Locate the cell with the specified text and output its [x, y] center coordinate. 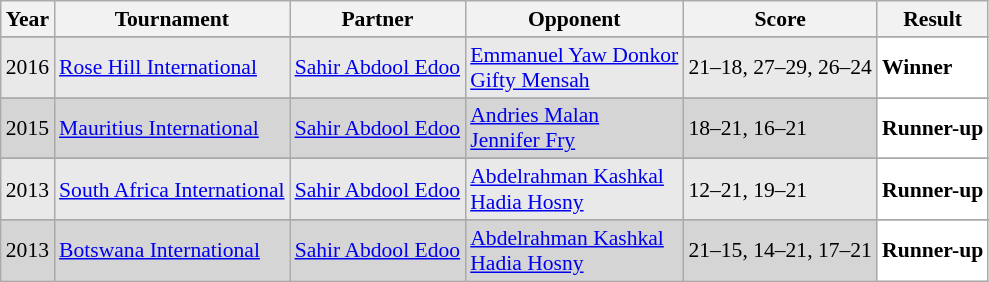
Partner [378, 19]
Year [28, 19]
Botswana International [172, 250]
Score [780, 19]
Winner [932, 68]
Emmanuel Yaw Donkor Gifty Mensah [574, 68]
Mauritius International [172, 128]
18–21, 16–21 [780, 128]
Tournament [172, 19]
South Africa International [172, 190]
Result [932, 19]
21–18, 27–29, 26–24 [780, 68]
12–21, 19–21 [780, 190]
Opponent [574, 19]
21–15, 14–21, 17–21 [780, 250]
Andries Malan Jennifer Fry [574, 128]
2015 [28, 128]
Rose Hill International [172, 68]
2016 [28, 68]
